Return [x, y] of the center of cell containing provided text 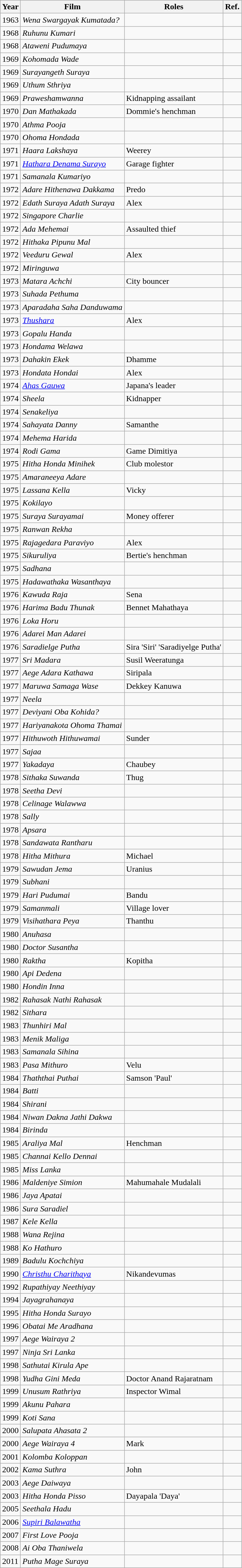
Ref. [232, 7]
2002 [10, 1470]
Putha Mage Suraya [73, 1561]
Bennet Mahathaya [174, 608]
Rodi Gama [73, 451]
Thanthu [174, 921]
Senakeliya [73, 412]
Ataweni Pudumaya [73, 46]
Sawudan Jema [73, 869]
1987 [10, 1222]
Koti Sana [73, 1418]
Ada Mehemai [73, 229]
2005 [10, 1509]
Weerey [174, 150]
Amaraneeya Adare [73, 477]
Wana Rejina [73, 1235]
Garage fighter [174, 164]
Sally [73, 817]
Gopalu Handa [73, 333]
Hithaka Pipunu Mal [73, 242]
Samanala Kumariyo [73, 177]
Doctor Anand Rajaratnam [174, 1378]
1989 [10, 1261]
2008 [10, 1548]
Salupata Ahasata 2 [73, 1431]
Aege Wairaya 4 [73, 1444]
Village lover [174, 908]
Kidnapping assailant [174, 98]
Maldeniye Simion [73, 1182]
Film [73, 7]
1990 [10, 1274]
Sithara [73, 1013]
Adare Hithenawa Dakkama [73, 190]
Michael [174, 856]
Apsara [73, 830]
Sathutai Kirula Ape [73, 1365]
Thunhiri Mal [73, 1026]
Seethala Hadu [73, 1509]
Sikuruliya [73, 555]
Samanthe [174, 425]
Suraya Surayamai [73, 516]
Hondin Inna [73, 986]
Ranwan Rekha [73, 529]
Aege Daiwaya [73, 1483]
Aparadaha Saha Danduwama [73, 307]
Kohomada Wade [73, 59]
Sunder [174, 738]
Game Dimitiya [174, 451]
Rahasak Nathi Rahasak [73, 1000]
Obatai Me Aradhana [73, 1326]
Mark [174, 1444]
Sahayata Danny [73, 425]
First Love Pooja [73, 1535]
Suhada Pethuma [73, 294]
Sri Madara [73, 660]
Dhamme [174, 359]
Christhu Charithaya [73, 1274]
Aege Wairaya 2 [73, 1339]
1992 [10, 1287]
Anuhasa [73, 934]
Dahakin Ekek [73, 359]
Ahas Gauwa [73, 386]
Dayapala 'Daya' [174, 1496]
John [174, 1470]
Hitha Honda Pisso [73, 1496]
Dommie's henchman [174, 111]
Sandawata Rantharu [73, 843]
Ai Oba Thaniwela [73, 1548]
Chaubey [174, 764]
Uranius [174, 869]
Sadhana [73, 568]
1963 [10, 20]
Hathara Denama Surayo [73, 164]
Akunu Pahara [73, 1404]
Sithaka Suwanda [73, 777]
Lassana Kella [73, 490]
Badulu Kochchiya [73, 1261]
Kolomba Koloppan [73, 1457]
Visihathara Peya [73, 921]
Hondama Welawa [73, 346]
Hariyanakota Ohoma Thamai [73, 725]
2007 [10, 1535]
Thug [174, 777]
Mehema Harida [73, 438]
Celinage Walawwa [73, 804]
Menik Maliga [73, 1039]
Jaya Apatai [73, 1195]
Henchman [174, 1143]
Batti [73, 1091]
Adarei Man Adarei [73, 634]
1996 [10, 1326]
1995 [10, 1313]
1994 [10, 1300]
Athma Pooja [73, 124]
Haara Lakshaya [73, 150]
Susil Weeratunga [174, 660]
Kele Kella [73, 1222]
Edath Suraya Adath Suraya [73, 203]
Yakadaya [73, 764]
Hitha Honda Surayo [73, 1313]
Kidnapper [174, 399]
Jayagrahanaya [73, 1300]
Araliya Mal [73, 1143]
Kama Suthra [73, 1470]
Sajaa [73, 751]
Ninja Sri Lanka [73, 1352]
Thaththai Puthai [73, 1078]
Loka Horu [73, 621]
Kawuda Raja [73, 595]
Club molestor [174, 464]
Assaulted thief [174, 229]
Mahumahale Mudalali [174, 1182]
Uthum Sthriya [73, 85]
Shirani [73, 1104]
Wena Swargayak Kumatada? [73, 20]
Sheela [73, 399]
Ruhunu Kumari [73, 33]
Supiri Balawatha [73, 1522]
Api Dedena [73, 973]
Yudha Gini Meda [73, 1378]
Deviyani Oba Kohida? [73, 712]
Miringuwa [73, 268]
Birinda [73, 1130]
Samson 'Paul' [174, 1078]
Rajagedara Paraviyo [73, 542]
Hari Pudumai [73, 895]
Samanala Sihina [73, 1052]
Money offerer [174, 516]
Predo [174, 190]
City bouncer [174, 281]
Sira 'Siri' 'Saradiyelge Putha' [174, 647]
Hitha Honda Minihek [73, 464]
Vicky [174, 490]
Year [10, 7]
Bandu [174, 895]
Hadawathaka Wasanthaya [73, 582]
Nikandevumas [174, 1274]
Niwan Dakna Jathi Dakwa [73, 1117]
Unusum Rathriya [73, 1391]
Veeduru Gewal [73, 255]
Hitha Mithura [73, 856]
Praweshamwanna [73, 98]
Inspector Wimal [174, 1391]
Miss Lanka [73, 1169]
Japana's leader [174, 386]
Ko Hathuro [73, 1248]
Kokilayo [73, 503]
2011 [10, 1561]
Samanmali [73, 908]
Bertie's henchman [174, 555]
Pasa Mithuro [73, 1065]
Aege Adara Kathawa [73, 673]
Roles [174, 7]
Rupathiyay Neethiyay [73, 1287]
Sena [174, 595]
Subhani [73, 882]
Raktha [73, 960]
Maruwa Samaga Wase [73, 686]
Ohoma Hondada [73, 137]
Harima Badu Thunak [73, 608]
Saradielge Putha [73, 647]
Kopitha [174, 960]
Matara Achchi [73, 281]
Singapore Charlie [73, 216]
Thushara [73, 320]
Doctor Susantha [73, 947]
2006 [10, 1522]
Hondata Hondai [73, 372]
Hithuwoth Hithuwamai [73, 738]
Siripala [174, 673]
Dekkey Kanuwa [174, 686]
2001 [10, 1457]
Seetha Devi [73, 790]
Surayangeth Suraya [73, 72]
Neela [73, 699]
Sura Saradiel [73, 1208]
Velu [174, 1065]
Channai Kello Dennai [73, 1156]
Dan Mathakada [73, 111]
